From the cell containing the given text, extract its center point as (x, y) coordinate. 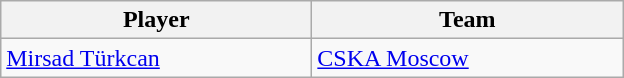
Team (468, 20)
CSKA Moscow (468, 58)
Mirsad Türkcan (156, 58)
Player (156, 20)
